Determine the [x, y] coordinate at the center of the cell enclosing the given text.  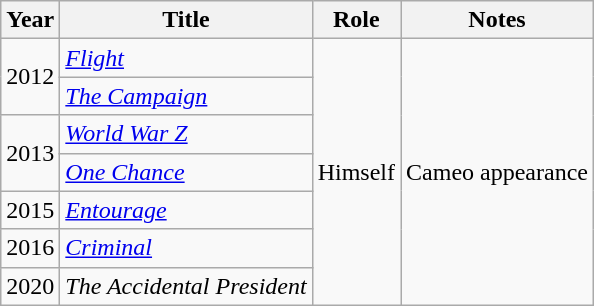
2012 [30, 77]
Title [186, 20]
Himself [356, 172]
Criminal [186, 248]
The Campaign [186, 96]
Flight [186, 58]
Cameo appearance [498, 172]
Entourage [186, 210]
World War Z [186, 134]
Year [30, 20]
2016 [30, 248]
2013 [30, 153]
The Accidental President [186, 286]
One Chance [186, 172]
Role [356, 20]
2015 [30, 210]
Notes [498, 20]
2020 [30, 286]
